Provide the [X, Y] coordinate of the cell's center where the given text is located.  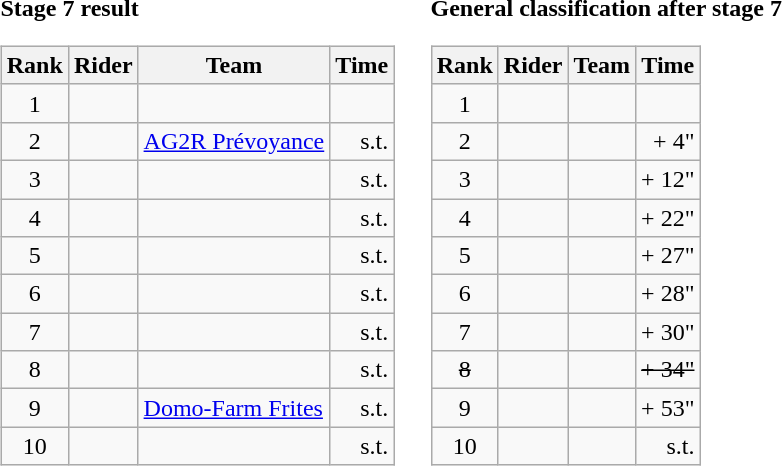
+ 4" [668, 141]
+ 28" [668, 294]
+ 22" [668, 217]
AG2R Prévoyance [234, 141]
+ 12" [668, 179]
+ 34" [668, 370]
+ 53" [668, 408]
+ 27" [668, 256]
Domo-Farm Frites [234, 408]
+ 30" [668, 332]
